Search for the cell housing the specified text and yield its [x, y] center coordinate. 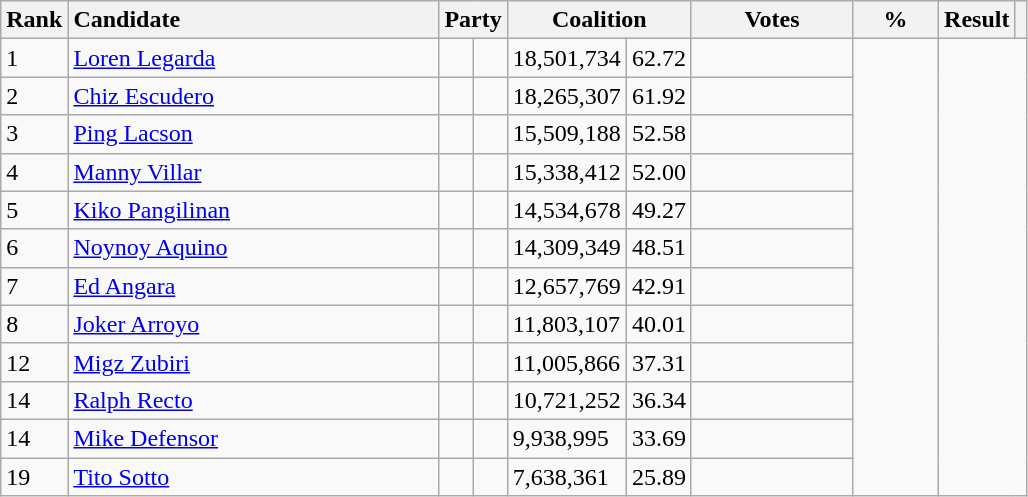
Chiz Escudero [254, 96]
Noynoy Aquino [254, 248]
Votes [772, 20]
Tito Sotto [254, 477]
1 [34, 58]
Manny Villar [254, 172]
48.51 [658, 248]
7 [34, 286]
Loren Legarda [254, 58]
15,509,188 [566, 134]
12 [34, 362]
Rank [34, 20]
Party [473, 20]
Candidate [254, 20]
36.34 [658, 400]
37.31 [658, 362]
3 [34, 134]
7,638,361 [566, 477]
4 [34, 172]
2 [34, 96]
Result [977, 20]
62.72 [658, 58]
15,338,412 [566, 172]
Ping Lacson [254, 134]
Kiko Pangilinan [254, 210]
8 [34, 324]
18,501,734 [566, 58]
42.91 [658, 286]
19 [34, 477]
% [895, 20]
61.92 [658, 96]
14,309,349 [566, 248]
12,657,769 [566, 286]
Mike Defensor [254, 438]
18,265,307 [566, 96]
40.01 [658, 324]
Ed Angara [254, 286]
5 [34, 210]
14,534,678 [566, 210]
11,005,866 [566, 362]
Migz Zubiri [254, 362]
9,938,995 [566, 438]
10,721,252 [566, 400]
Ralph Recto [254, 400]
33.69 [658, 438]
52.00 [658, 172]
6 [34, 248]
49.27 [658, 210]
Joker Arroyo [254, 324]
25.89 [658, 477]
11,803,107 [566, 324]
52.58 [658, 134]
Coalition [599, 20]
